Locate the cell with the specified text and output its [x, y] center coordinate. 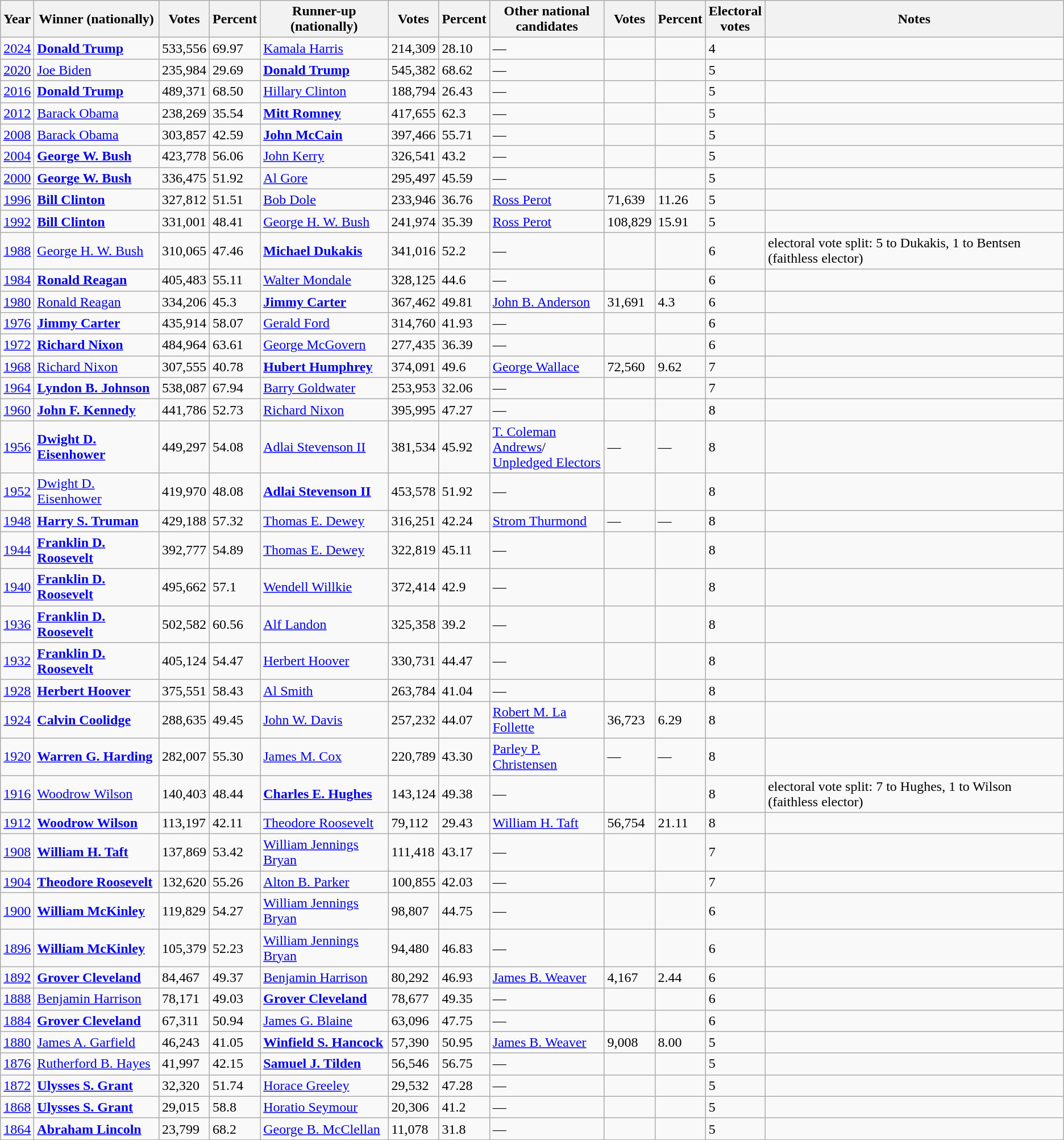
235,984 [184, 70]
29,532 [414, 1085]
54.27 [234, 911]
47.27 [464, 410]
Gerald Ford [324, 324]
44.47 [464, 661]
495,662 [184, 587]
419,970 [184, 491]
502,582 [184, 624]
46,243 [184, 1042]
1904 [17, 882]
49.38 [464, 794]
55.30 [234, 756]
484,964 [184, 345]
241,974 [414, 221]
48.44 [234, 794]
341,016 [414, 250]
381,534 [414, 447]
43.2 [464, 156]
21.11 [680, 823]
51.51 [234, 200]
79,112 [414, 823]
322,819 [414, 550]
John McCain [324, 135]
303,857 [184, 135]
26.43 [464, 92]
56,754 [630, 823]
132,620 [184, 882]
1956 [17, 447]
1892 [17, 977]
52.73 [234, 410]
2004 [17, 156]
68.62 [464, 70]
489,371 [184, 92]
Charles E. Hughes [324, 794]
20,306 [414, 1107]
Rutherford B. Hayes [97, 1064]
29,015 [184, 1107]
36,723 [630, 720]
113,197 [184, 823]
52.2 [464, 250]
326,541 [414, 156]
1952 [17, 491]
328,125 [414, 280]
2016 [17, 92]
1944 [17, 550]
1884 [17, 1021]
325,358 [414, 624]
41.04 [464, 690]
4.3 [680, 302]
4,167 [630, 977]
57.32 [234, 521]
49.35 [464, 999]
57,390 [414, 1042]
James M. Cox [324, 756]
68.50 [234, 92]
1868 [17, 1107]
1996 [17, 200]
Parley P. Christensen [547, 756]
58.07 [234, 324]
1940 [17, 587]
45.11 [464, 550]
32,320 [184, 1085]
397,466 [414, 135]
Bob Dole [324, 200]
282,007 [184, 756]
78,677 [414, 999]
48.41 [234, 221]
2000 [17, 178]
43.30 [464, 756]
372,414 [414, 587]
310,065 [184, 250]
47.75 [464, 1021]
Winfield S. Hancock [324, 1042]
1964 [17, 388]
Lyndon B. Johnson [97, 388]
42.15 [234, 1064]
140,403 [184, 794]
49.37 [234, 977]
257,232 [414, 720]
1936 [17, 624]
1864 [17, 1129]
2.44 [680, 977]
238,269 [184, 113]
1972 [17, 345]
John Kerry [324, 156]
1876 [17, 1064]
Hubert Humphrey [324, 367]
47.28 [464, 1085]
Horace Greeley [324, 1085]
188,794 [414, 92]
Walter Mondale [324, 280]
69.97 [234, 48]
68.2 [234, 1129]
Michael Dukakis [324, 250]
336,475 [184, 178]
58.43 [234, 690]
1984 [17, 280]
1928 [17, 690]
41.2 [464, 1107]
42.03 [464, 882]
John B. Anderson [547, 302]
44.6 [464, 280]
Hillary Clinton [324, 92]
367,462 [414, 302]
108,829 [630, 221]
67,311 [184, 1021]
Al Smith [324, 690]
Notes [915, 19]
Winner (nationally) [97, 19]
1920 [17, 756]
Alf Landon [324, 624]
533,556 [184, 48]
32.06 [464, 388]
George McGovern [324, 345]
9.62 [680, 367]
2012 [17, 113]
42.11 [234, 823]
Joe Biden [97, 70]
44.75 [464, 911]
233,946 [414, 200]
111,418 [414, 853]
Kamala Harris [324, 48]
Horatio Seymour [324, 1107]
1896 [17, 948]
Samuel J. Tilden [324, 1064]
1960 [17, 410]
94,480 [414, 948]
55.26 [234, 882]
46.93 [464, 977]
James A. Garfield [97, 1042]
1992 [17, 221]
253,953 [414, 388]
56,546 [414, 1064]
42.59 [234, 135]
2008 [17, 135]
137,869 [184, 853]
29.43 [464, 823]
80,292 [414, 977]
214,309 [414, 48]
71,639 [630, 200]
John W. Davis [324, 720]
Strom Thurmond [547, 521]
42.9 [464, 587]
53.42 [234, 853]
56.06 [234, 156]
63.61 [234, 345]
330,731 [414, 661]
263,784 [414, 690]
44.07 [464, 720]
41,997 [184, 1064]
331,001 [184, 221]
449,297 [184, 447]
Wendell Willkie [324, 587]
31,691 [630, 302]
98,807 [414, 911]
45.92 [464, 447]
417,655 [414, 113]
55.11 [234, 280]
45.59 [464, 178]
538,087 [184, 388]
29.69 [234, 70]
1948 [17, 521]
54.89 [234, 550]
electoral vote split: 5 to Dukakis, 1 to Bentsen (faithless elector) [915, 250]
395,995 [414, 410]
4 [735, 48]
84,467 [184, 977]
441,786 [184, 410]
1980 [17, 302]
56.75 [464, 1064]
55.71 [464, 135]
316,251 [414, 521]
314,760 [414, 324]
1988 [17, 250]
41.93 [464, 324]
143,124 [414, 794]
307,555 [184, 367]
453,578 [414, 491]
Harry S. Truman [97, 521]
58.8 [234, 1107]
42.24 [464, 521]
Runner-up (nationally) [324, 19]
Abraham Lincoln [97, 1129]
119,829 [184, 911]
Other nationalcandidates [547, 19]
435,914 [184, 324]
429,188 [184, 521]
43.17 [464, 853]
Mitt Romney [324, 113]
51.74 [234, 1085]
277,435 [414, 345]
405,483 [184, 280]
1872 [17, 1085]
1924 [17, 720]
Al Gore [324, 178]
John F. Kennedy [97, 410]
60.56 [234, 624]
11.26 [680, 200]
electoral vote split: 7 to Hughes, 1 to Wilson (faithless elector) [915, 794]
49.03 [234, 999]
1900 [17, 911]
49.45 [234, 720]
6.29 [680, 720]
1888 [17, 999]
40.78 [234, 367]
57.1 [234, 587]
105,379 [184, 948]
100,855 [414, 882]
1880 [17, 1042]
23,799 [184, 1129]
405,124 [184, 661]
67.94 [234, 388]
52.23 [234, 948]
1968 [17, 367]
Barry Goldwater [324, 388]
Year [17, 19]
48.08 [234, 491]
46.83 [464, 948]
2024 [17, 48]
1912 [17, 823]
Electoralvotes [735, 19]
1976 [17, 324]
50.95 [464, 1042]
28.10 [464, 48]
63,096 [414, 1021]
327,812 [184, 200]
47.46 [234, 250]
2020 [17, 70]
36.39 [464, 345]
35.54 [234, 113]
George Wallace [547, 367]
288,635 [184, 720]
9,008 [630, 1042]
31.8 [464, 1129]
T. Coleman Andrews/Unpledged Electors [547, 447]
49.81 [464, 302]
62.3 [464, 113]
50.94 [234, 1021]
George B. McClellan [324, 1129]
374,091 [414, 367]
35.39 [464, 221]
Robert M. La Follette [547, 720]
54.08 [234, 447]
1916 [17, 794]
545,382 [414, 70]
423,778 [184, 156]
49.6 [464, 367]
Calvin Coolidge [97, 720]
1908 [17, 853]
41.05 [234, 1042]
36.76 [464, 200]
334,206 [184, 302]
72,560 [630, 367]
39.2 [464, 624]
220,789 [414, 756]
375,551 [184, 690]
Alton B. Parker [324, 882]
James G. Blaine [324, 1021]
1932 [17, 661]
Warren G. Harding [97, 756]
11,078 [414, 1129]
45.3 [234, 302]
392,777 [184, 550]
295,497 [414, 178]
15.91 [680, 221]
8.00 [680, 1042]
78,171 [184, 999]
54.47 [234, 661]
